Pinpoint the cell where the given text exists, returning its [x, y] midpoint coordinate. 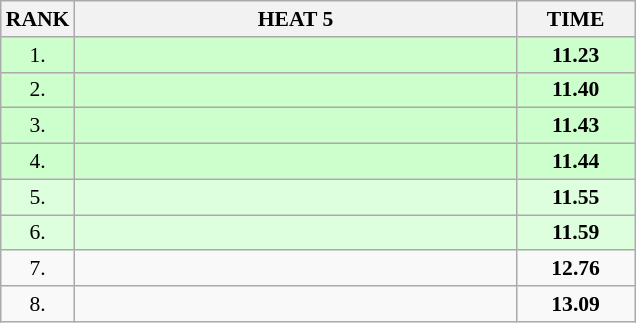
11.59 [576, 233]
11.23 [576, 55]
1. [38, 55]
12.76 [576, 269]
4. [38, 162]
7. [38, 269]
11.43 [576, 126]
TIME [576, 19]
2. [38, 90]
6. [38, 233]
5. [38, 197]
8. [38, 304]
3. [38, 126]
11.40 [576, 90]
11.55 [576, 197]
13.09 [576, 304]
RANK [38, 19]
HEAT 5 [295, 19]
11.44 [576, 162]
